Search for the cell housing the specified text and yield its (X, Y) center coordinate. 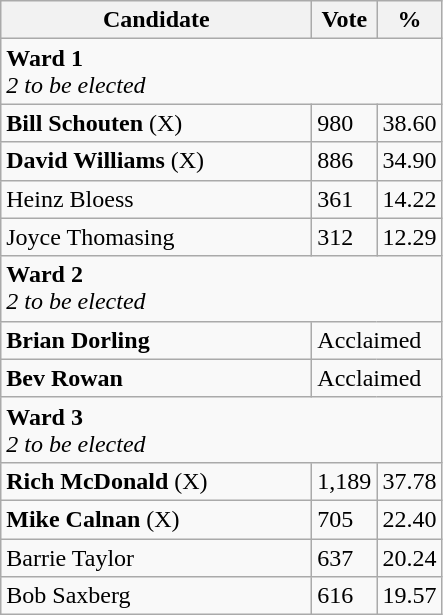
886 (344, 161)
980 (344, 123)
361 (344, 199)
Candidate (156, 20)
312 (344, 237)
12.29 (410, 237)
38.60 (410, 123)
% (410, 20)
705 (344, 519)
616 (344, 596)
Bev Rowan (156, 378)
22.40 (410, 519)
1,189 (344, 481)
19.57 (410, 596)
Bob Saxberg (156, 596)
Ward 3 2 to be elected (222, 430)
Vote (344, 20)
Mike Calnan (X) (156, 519)
Rich McDonald (X) (156, 481)
34.90 (410, 161)
Bill Schouten (X) (156, 123)
Ward 1 2 to be elected (222, 72)
20.24 (410, 557)
Joyce Thomasing (156, 237)
David Williams (X) (156, 161)
Barrie Taylor (156, 557)
Heinz Bloess (156, 199)
Ward 2 2 to be elected (222, 288)
637 (344, 557)
37.78 (410, 481)
14.22 (410, 199)
Brian Dorling (156, 340)
